From the cell containing the given text, extract its center point as [x, y] coordinate. 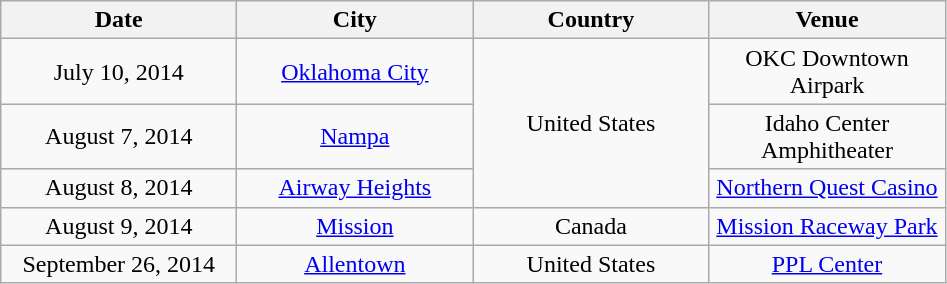
PPL Center [827, 264]
Mission [355, 226]
OKC Downtown Airpark [827, 72]
August 7, 2014 [119, 136]
July 10, 2014 [119, 72]
Date [119, 20]
Idaho Center Amphitheater [827, 136]
City [355, 20]
Country [591, 20]
Mission Raceway Park [827, 226]
Allentown [355, 264]
Oklahoma City [355, 72]
Nampa [355, 136]
August 9, 2014 [119, 226]
Northern Quest Casino [827, 188]
Venue [827, 20]
August 8, 2014 [119, 188]
Canada [591, 226]
September 26, 2014 [119, 264]
Airway Heights [355, 188]
